Capture the cell that displays the provided text and extract its [x, y] central coordinate. 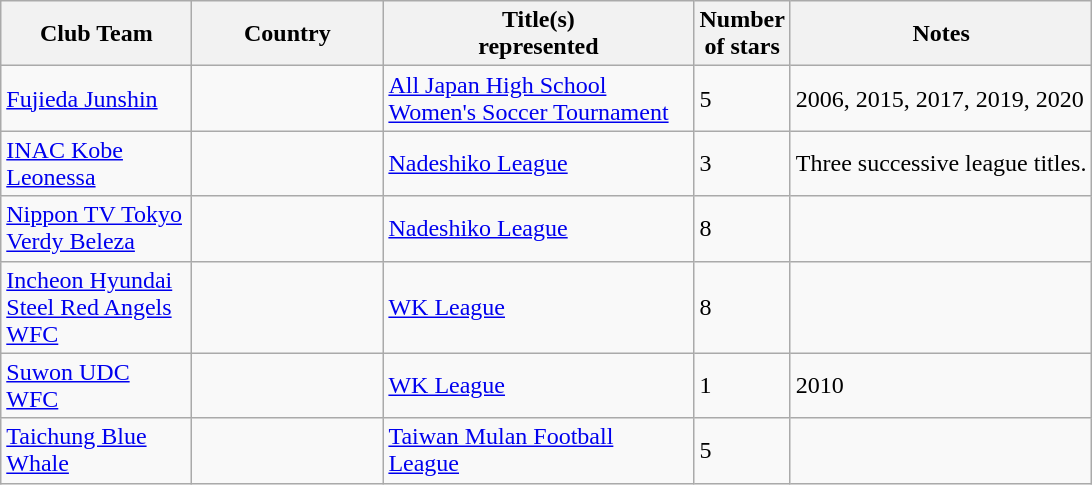
Suwon UDC WFC [96, 386]
Three successive league titles. [941, 164]
2010 [941, 386]
All Japan High School Women's Soccer Tournament [538, 98]
Incheon Hyundai Steel Red Angels WFC [96, 307]
Club Team [96, 34]
Country [288, 34]
INAC Kobe Leonessa [96, 164]
3 [742, 164]
Numberof stars [742, 34]
Taichung Blue Whale [96, 450]
2006, 2015, 2017, 2019, 2020 [941, 98]
1 [742, 386]
Notes [941, 34]
Fujieda Junshin [96, 98]
Nippon TV Tokyo Verdy Beleza [96, 228]
Taiwan Mulan Football League [538, 450]
Title(s)represented [538, 34]
